Identify which cell holds the provided text, then report its (X, Y) central coordinate. 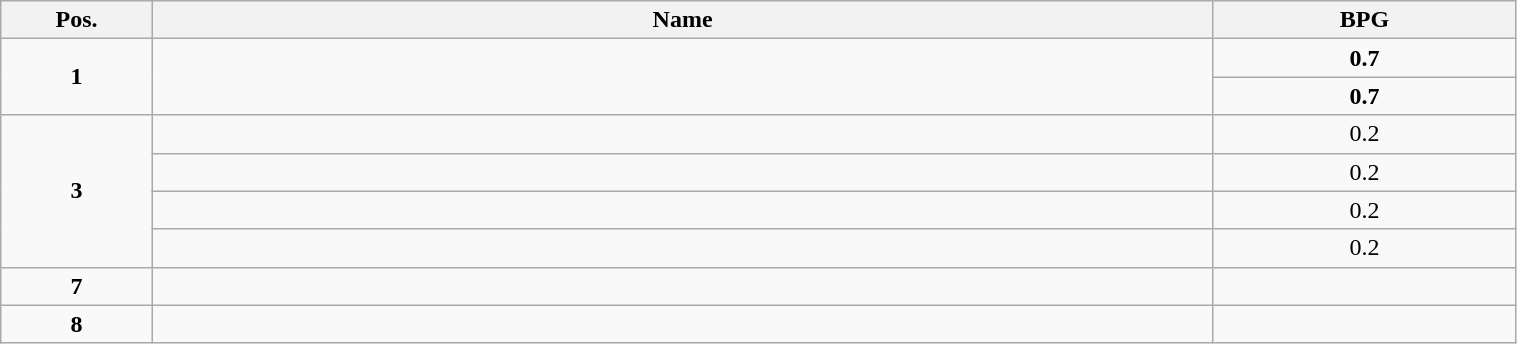
1 (77, 77)
8 (77, 324)
3 (77, 191)
7 (77, 286)
BPG (1364, 20)
Pos. (77, 20)
Name (682, 20)
